Return the [X, Y] coordinate for the center point of the cell that contains the specified text.  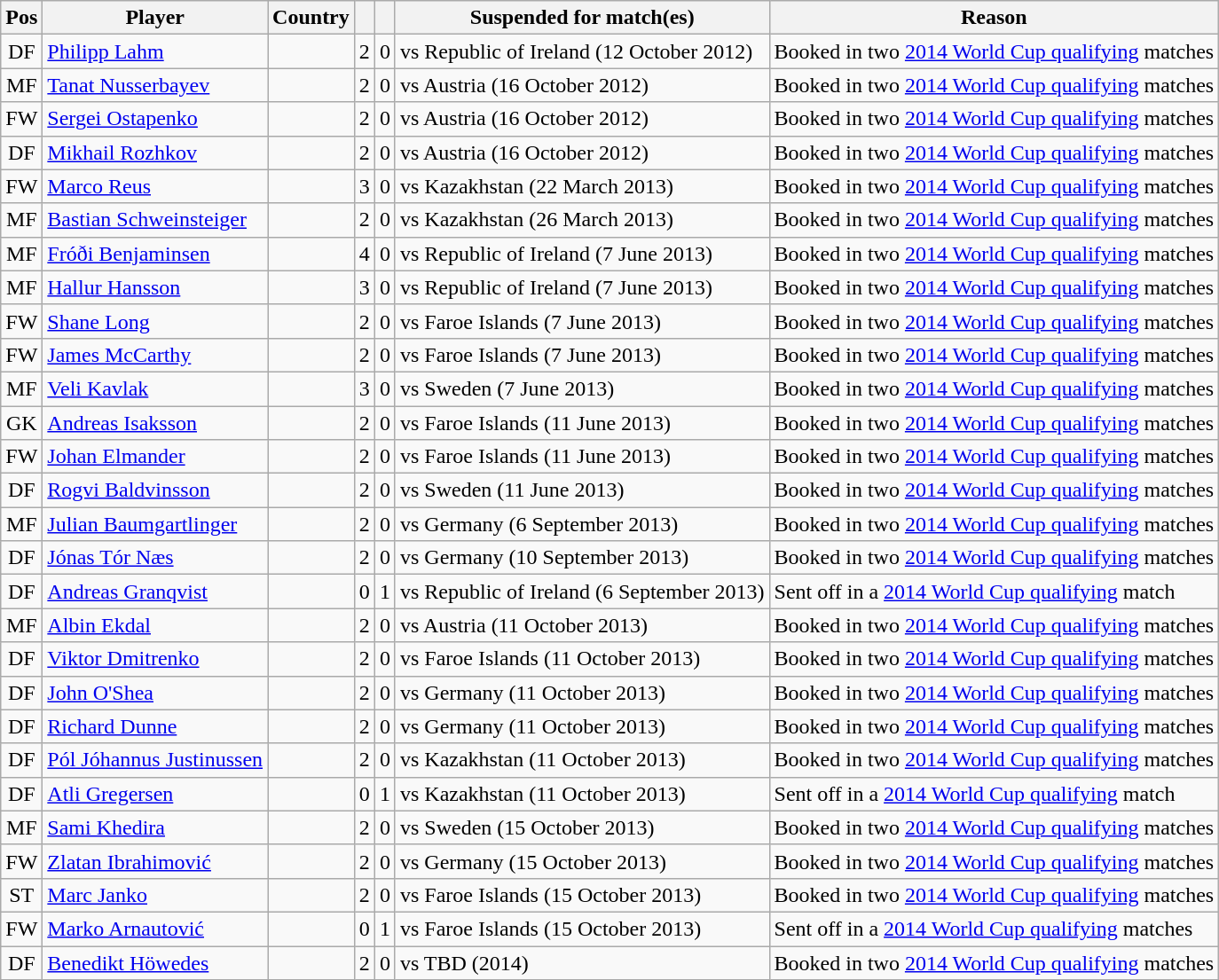
Sent off in a 2014 World Cup qualifying matches [994, 929]
vs Germany (6 September 2013) [582, 524]
vs Austria (11 October 2013) [582, 625]
Fróði Benjaminsen [155, 254]
Veli Kavlak [155, 388]
Philipp Lahm [155, 51]
Andreas Granqvist [155, 592]
Atli Gregersen [155, 794]
Player [155, 18]
vs TBD (2014) [582, 962]
Viktor Dmitrenko [155, 659]
vs Faroe Islands (11 October 2013) [582, 659]
Shane Long [155, 321]
vs Kazakhstan (26 March 2013) [582, 220]
vs Sweden (11 June 2013) [582, 490]
GK [21, 423]
Pos [21, 18]
Johan Elmander [155, 457]
Marc Janko [155, 895]
Jónas Tór Næs [155, 558]
ST [21, 895]
vs Kazakhstan (22 March 2013) [582, 186]
vs Germany (15 October 2013) [582, 861]
Pól Jóhannus Justinussen [155, 760]
John O'Shea [155, 693]
vs Republic of Ireland (6 September 2013) [582, 592]
Andreas Isaksson [155, 423]
Reason [994, 18]
Zlatan Ibrahimović [155, 861]
Bastian Schweinsteiger [155, 220]
Sami Khedira [155, 827]
Albin Ekdal [155, 625]
Marco Reus [155, 186]
Country [311, 18]
vs Republic of Ireland (12 October 2012) [582, 51]
Julian Baumgartlinger [155, 524]
Richard Dunne [155, 726]
vs Sweden (15 October 2013) [582, 827]
vs Sweden (7 June 2013) [582, 388]
Rogvi Baldvinsson [155, 490]
4 [364, 254]
Benedikt Höwedes [155, 962]
Hallur Hansson [155, 287]
Sergei Ostapenko [155, 119]
vs Germany (10 September 2013) [582, 558]
Mikhail Rozhkov [155, 153]
James McCarthy [155, 355]
Marko Arnautović [155, 929]
Suspended for match(es) [582, 18]
Tanat Nusserbayev [155, 85]
